Extract the [X, Y] coordinate from the center of the cell holding the provided text.  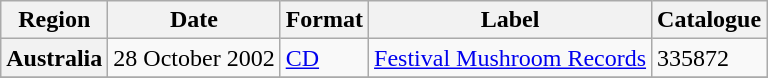
Date [194, 20]
CD [324, 58]
Label [510, 20]
Catalogue [710, 20]
Format [324, 20]
28 October 2002 [194, 58]
Region [54, 20]
335872 [710, 58]
Festival Mushroom Records [510, 58]
Australia [54, 58]
